Return (X, Y) of the center of cell containing provided text 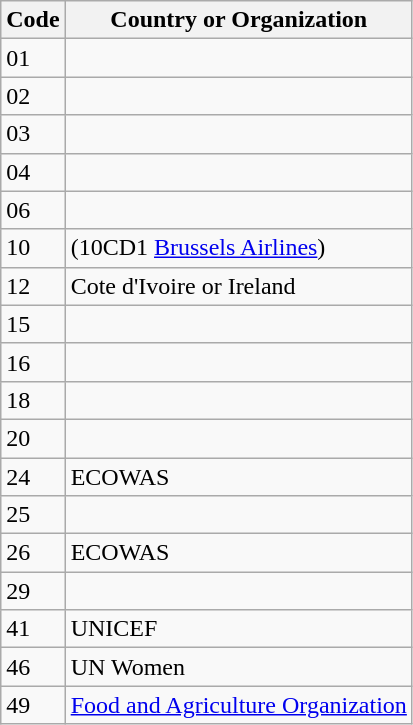
25 (33, 515)
UNICEF (238, 629)
18 (33, 400)
Food and Agriculture Organization (238, 705)
20 (33, 438)
01 (33, 58)
29 (33, 591)
UN Women (238, 667)
49 (33, 705)
(10CD1 Brussels Airlines) (238, 248)
12 (33, 286)
26 (33, 553)
15 (33, 324)
03 (33, 134)
16 (33, 362)
24 (33, 477)
04 (33, 172)
Code (33, 20)
Cote d'Ivoire or Ireland (238, 286)
46 (33, 667)
10 (33, 248)
41 (33, 629)
06 (33, 210)
02 (33, 96)
Country or Organization (238, 20)
